Return the [X, Y] coordinate for the center point of the cell that contains the specified text.  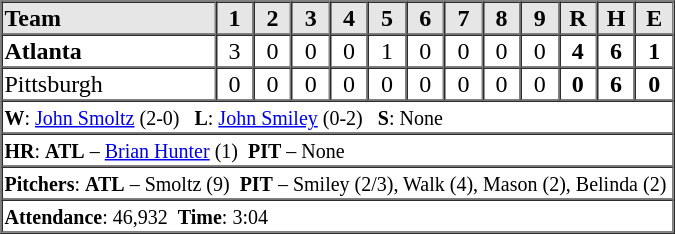
HR: ATL – Brian Hunter (1) PIT – None [338, 150]
Atlanta [109, 50]
Pitchers: ATL – Smoltz (9) PIT – Smiley (2/3), Walk (4), Mason (2), Belinda (2) [338, 182]
2 [273, 18]
Attendance: 46,932 Time: 3:04 [338, 216]
8 [501, 18]
Pittsburgh [109, 84]
R [578, 18]
H [616, 18]
5 [387, 18]
W: John Smoltz (2-0) L: John Smiley (0-2) S: None [338, 116]
Team [109, 18]
E [654, 18]
7 [463, 18]
9 [540, 18]
